Return the (x, y) coordinate for the center point of the cell that contains the specified text.  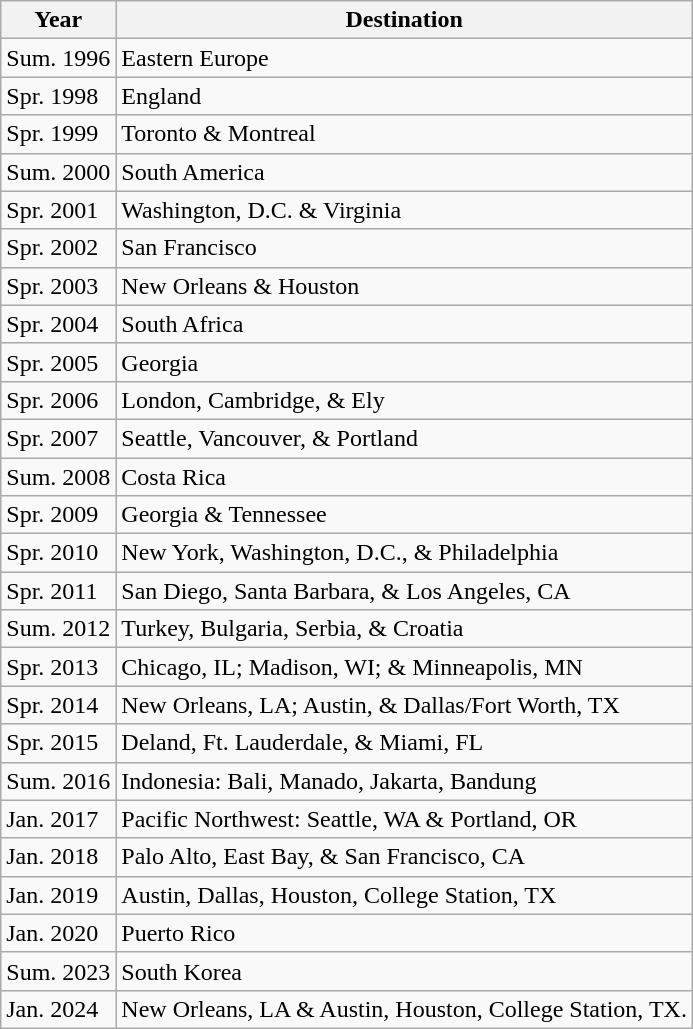
Spr. 2005 (58, 362)
New Orleans, LA & Austin, Houston, College Station, TX. (404, 1009)
Pacific Northwest: Seattle, WA & Portland, OR (404, 819)
Jan. 2019 (58, 895)
San Francisco (404, 248)
Jan. 2020 (58, 933)
Jan. 2024 (58, 1009)
Georgia (404, 362)
South Korea (404, 971)
New Orleans & Houston (404, 286)
Spr. 2002 (58, 248)
Eastern Europe (404, 58)
New York, Washington, D.C., & Philadelphia (404, 553)
London, Cambridge, & Ely (404, 400)
Jan. 2017 (58, 819)
Sum. 2000 (58, 172)
Seattle, Vancouver, & Portland (404, 438)
Palo Alto, East Bay, & San Francisco, CA (404, 857)
Puerto Rico (404, 933)
New Orleans, LA; Austin, & Dallas/Fort Worth, TX (404, 705)
Spr. 2015 (58, 743)
Sum. 2016 (58, 781)
Sum. 2012 (58, 629)
Spr. 2004 (58, 324)
Year (58, 20)
Spr. 2006 (58, 400)
South Africa (404, 324)
England (404, 96)
Spr. 2001 (58, 210)
Deland, Ft. Lauderdale, & Miami, FL (404, 743)
Costa Rica (404, 477)
San Diego, Santa Barbara, & Los Angeles, CA (404, 591)
Sum. 1996 (58, 58)
Spr. 2014 (58, 705)
Destination (404, 20)
Spr. 1999 (58, 134)
Sum. 2008 (58, 477)
Chicago, IL; Madison, WI; & Minneapolis, MN (404, 667)
Spr. 2003 (58, 286)
Austin, Dallas, Houston, College Station, TX (404, 895)
Turkey, Bulgaria, Serbia, & Croatia (404, 629)
Spr. 1998 (58, 96)
Spr. 2013 (58, 667)
Toronto & Montreal (404, 134)
Sum. 2023 (58, 971)
Spr. 2009 (58, 515)
South America (404, 172)
Jan. 2018 (58, 857)
Spr. 2007 (58, 438)
Georgia & Tennessee (404, 515)
Spr. 2010 (58, 553)
Washington, D.C. & Virginia (404, 210)
Indonesia: Bali, Manado, Jakarta, Bandung (404, 781)
Spr. 2011 (58, 591)
